Capture the cell that displays the provided text and extract its [x, y] central coordinate. 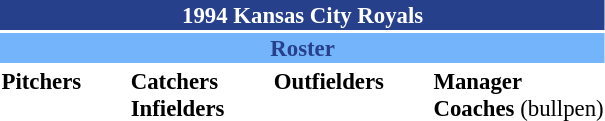
Roster [302, 48]
1994 Kansas City Royals [302, 15]
